Scan for the cell matching the given text and deliver its [x, y] coordinate at center. 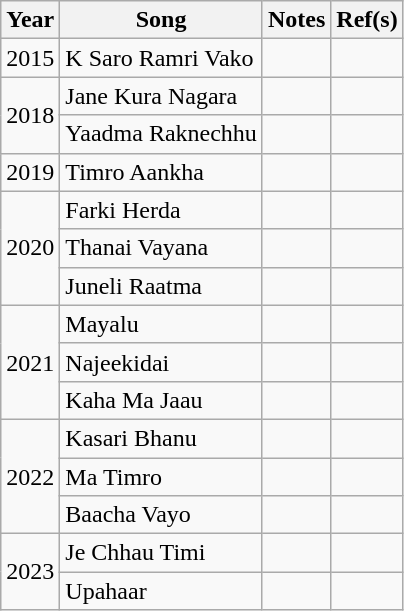
Farki Herda [162, 210]
Juneli Raatma [162, 286]
2019 [30, 172]
Notes [296, 20]
Baacha Vayo [162, 515]
Timro Aankha [162, 172]
Thanai Vayana [162, 248]
2015 [30, 58]
Kasari Bhanu [162, 438]
Jane Kura Nagara [162, 96]
Year [30, 20]
2018 [30, 115]
Yaadma Raknechhu [162, 134]
Upahaar [162, 591]
Mayalu [162, 324]
K Saro Ramri Vako [162, 58]
2020 [30, 248]
Kaha Ma Jaau [162, 400]
Ma Timro [162, 477]
Najeekidai [162, 362]
Ref(s) [367, 20]
2023 [30, 572]
Song [162, 20]
2022 [30, 476]
2021 [30, 362]
Je Chhau Timi [162, 553]
